For the text-containing cell, return its midpoint in (X, Y) coordinate format. 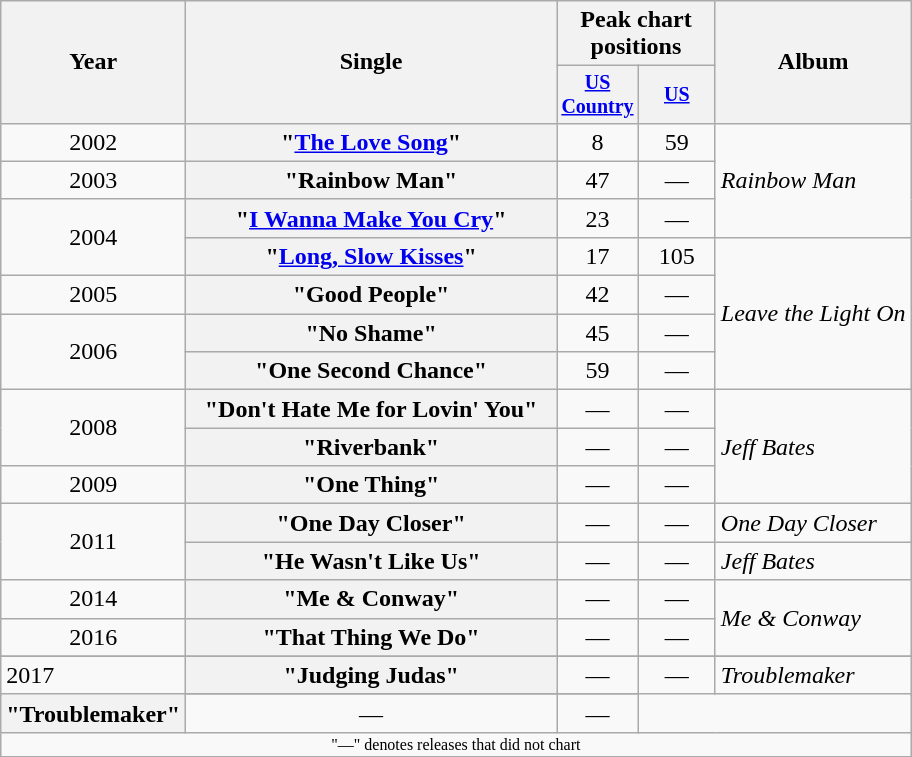
"One Thing" (372, 485)
Single (372, 62)
2016 (94, 637)
2003 (94, 180)
Peak chartpositions (636, 34)
17 (598, 256)
2004 (94, 237)
"Long, Slow Kisses" (372, 256)
8 (598, 142)
2011 (94, 542)
2014 (94, 599)
"Rainbow Man" (372, 180)
2017 (94, 675)
2005 (94, 295)
"Judging Judas" (372, 675)
"One Second Chance" (372, 371)
Rainbow Man (813, 180)
47 (598, 180)
"Me & Conway" (372, 599)
2008 (94, 428)
23 (598, 218)
"—" denotes releases that did not chart (456, 744)
Album (813, 62)
"Riverbank" (372, 447)
105 (676, 256)
"No Shame" (372, 333)
Troublemaker (813, 675)
"Don't Hate Me for Lovin' You" (372, 409)
"That Thing We Do" (372, 637)
US Country (598, 94)
45 (598, 333)
One Day Closer (813, 523)
2002 (94, 142)
Year (94, 62)
2006 (94, 352)
"One Day Closer" (372, 523)
Me & Conway (813, 618)
42 (598, 295)
"The Love Song" (372, 142)
"I Wanna Make You Cry" (372, 218)
US (676, 94)
"Troublemaker" (94, 713)
"He Wasn't Like Us" (372, 561)
Leave the Light On (813, 313)
2009 (94, 485)
"Good People" (372, 295)
